Search for the cell housing the specified text and yield its (X, Y) center coordinate. 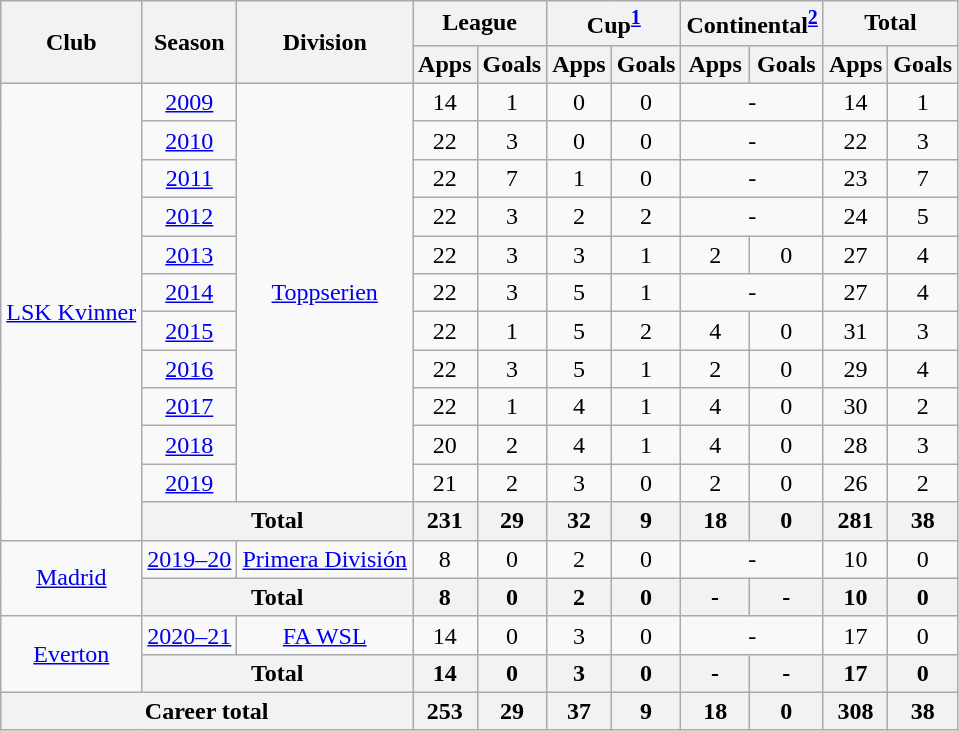
20 (445, 445)
FA WSL (325, 635)
2017 (190, 407)
32 (579, 521)
Everton (72, 654)
2013 (190, 255)
231 (445, 521)
2012 (190, 217)
League (480, 24)
Toppserien (325, 292)
24 (855, 217)
Primera División (325, 559)
37 (579, 711)
30 (855, 407)
2019 (190, 483)
2019–20 (190, 559)
2018 (190, 445)
281 (855, 521)
2014 (190, 293)
Division (325, 42)
253 (445, 711)
2020–21 (190, 635)
Career total (207, 711)
2011 (190, 178)
2016 (190, 369)
31 (855, 331)
Continental2 (752, 24)
26 (855, 483)
308 (855, 711)
Madrid (72, 578)
2009 (190, 102)
2010 (190, 140)
Season (190, 42)
Cup1 (614, 24)
LSK Kvinner (72, 312)
28 (855, 445)
2015 (190, 331)
23 (855, 178)
21 (445, 483)
Club (72, 42)
